Identify which cell holds the provided text, then report its [X, Y] central coordinate. 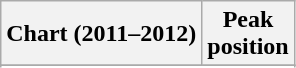
Peak position [248, 34]
Chart (2011–2012) [102, 34]
